Provide the [X, Y] coordinate of the cell's center where the given text is located.  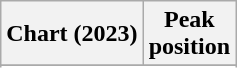
Chart (2023) [72, 34]
Peakposition [189, 34]
